For the text-containing cell, return its midpoint in (x, y) coordinate format. 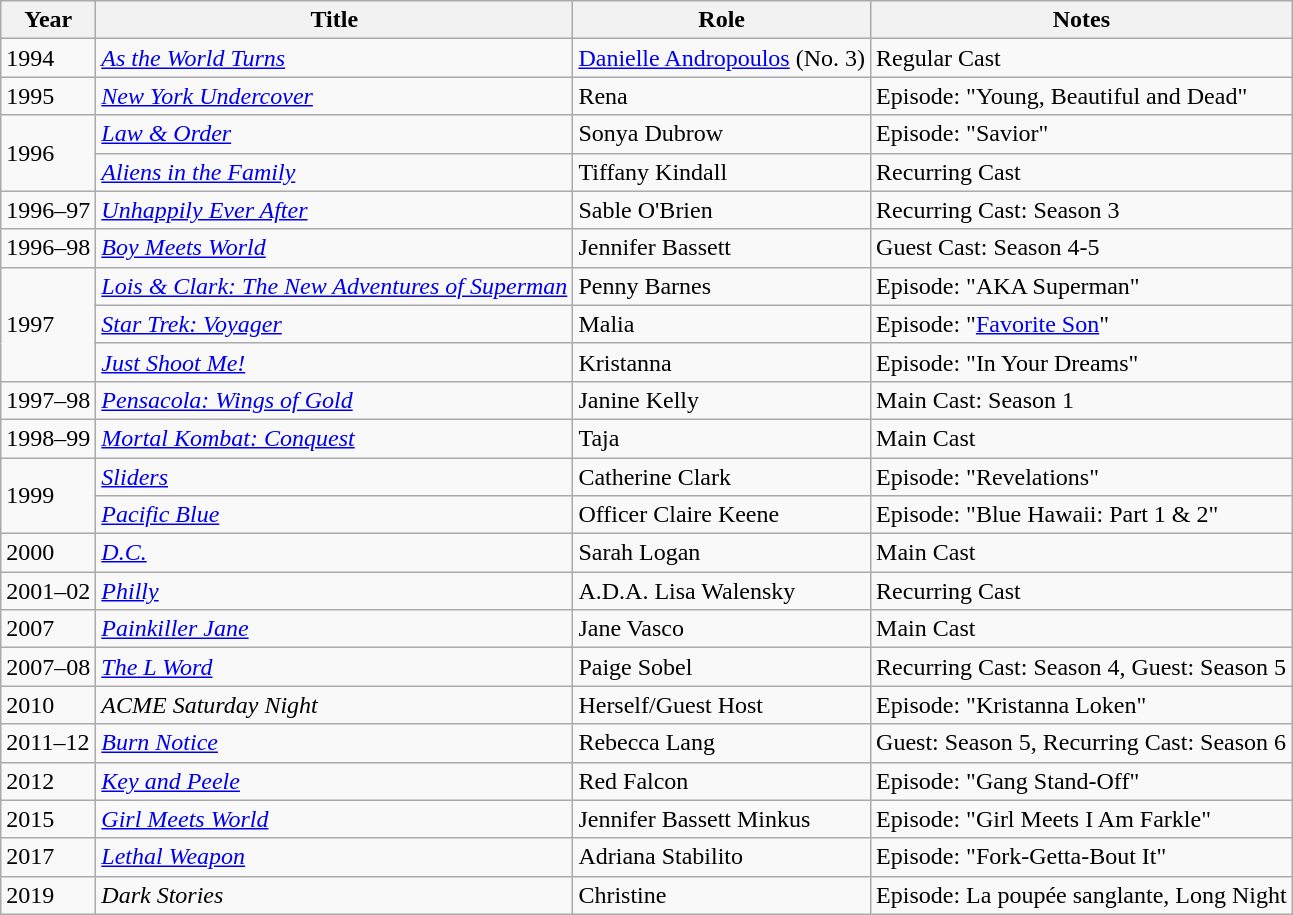
Jennifer Bassett (722, 248)
Star Trek: Voyager (334, 324)
Taja (722, 438)
Pensacola: Wings of Gold (334, 400)
Aliens in the Family (334, 172)
Episode: "Savior" (1082, 134)
Christine (722, 895)
Unhappily Ever After (334, 210)
Episode: "Fork-Getta-Bout It" (1082, 857)
Law & Order (334, 134)
Guest: Season 5, Recurring Cast: Season 6 (1082, 743)
The L Word (334, 667)
2001–02 (48, 591)
1996–97 (48, 210)
D.C. (334, 553)
Danielle Andropoulos (No. 3) (722, 58)
2015 (48, 819)
New York Undercover (334, 96)
Lois & Clark: The New Adventures of Superman (334, 286)
1994 (48, 58)
Boy Meets World (334, 248)
1997–98 (48, 400)
ACME Saturday Night (334, 705)
Malia (722, 324)
Sable O'Brien (722, 210)
Rena (722, 96)
Sonya Dubrow (722, 134)
Episode: "In Your Dreams" (1082, 362)
2017 (48, 857)
Janine Kelly (722, 400)
Kristanna (722, 362)
2007–08 (48, 667)
A.D.A. Lisa Walensky (722, 591)
Episode: "AKA Superman" (1082, 286)
2012 (48, 781)
2011–12 (48, 743)
1997 (48, 324)
As the World Turns (334, 58)
Philly (334, 591)
Guest Cast: Season 4-5 (1082, 248)
1999 (48, 496)
Year (48, 20)
Episode: "Revelations" (1082, 477)
Officer Claire Keene (722, 515)
Sliders (334, 477)
Episode: "Gang Stand-Off" (1082, 781)
Red Falcon (722, 781)
1996–98 (48, 248)
Title (334, 20)
2000 (48, 553)
Girl Meets World (334, 819)
2019 (48, 895)
Episode: "Young, Beautiful and Dead" (1082, 96)
Burn Notice (334, 743)
Episode: "Favorite Son" (1082, 324)
Catherine Clark (722, 477)
Recurring Cast: Season 3 (1082, 210)
Paige Sobel (722, 667)
Rebecca Lang (722, 743)
Jane Vasco (722, 629)
Painkiller Jane (334, 629)
Role (722, 20)
Sarah Logan (722, 553)
Lethal Weapon (334, 857)
2007 (48, 629)
1996 (48, 153)
Notes (1082, 20)
Main Cast: Season 1 (1082, 400)
Episode: "Blue Hawaii: Part 1 & 2" (1082, 515)
Herself/Guest Host (722, 705)
Just Shoot Me! (334, 362)
1998–99 (48, 438)
Key and Peele (334, 781)
Penny Barnes (722, 286)
Pacific Blue (334, 515)
Recurring Cast: Season 4, Guest: Season 5 (1082, 667)
Dark Stories (334, 895)
Episode: "Kristanna Loken" (1082, 705)
2010 (48, 705)
Tiffany Kindall (722, 172)
Episode: La poupée sanglante, Long Night (1082, 895)
Mortal Kombat: Conquest (334, 438)
Jennifer Bassett Minkus (722, 819)
1995 (48, 96)
Adriana Stabilito (722, 857)
Episode: "Girl Meets I Am Farkle" (1082, 819)
Regular Cast (1082, 58)
